Identify which cell holds the provided text, then report its [x, y] central coordinate. 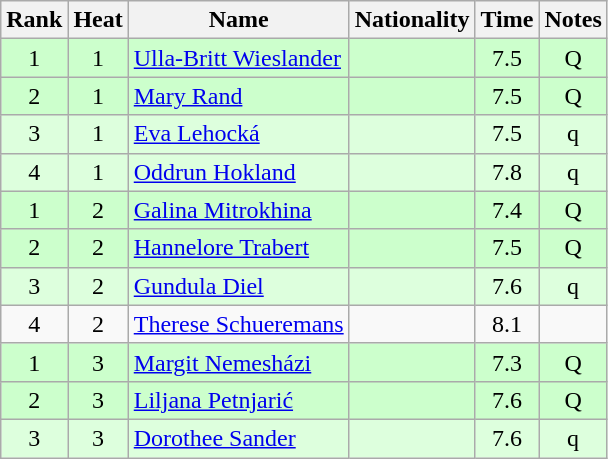
Notes [573, 20]
Mary Rand [238, 96]
Galina Mitrokhina [238, 210]
Nationality [412, 20]
7.3 [507, 362]
Ulla-Britt Wieslander [238, 58]
Therese Schueremans [238, 324]
Time [507, 20]
Heat [98, 20]
Rank [34, 20]
Liljana Petnjarić [238, 400]
Gundula Diel [238, 286]
Name [238, 20]
Eva Lehocká [238, 134]
Dorothee Sander [238, 438]
7.8 [507, 172]
7.4 [507, 210]
Hannelore Trabert [238, 248]
8.1 [507, 324]
Margit Nemesházi [238, 362]
Oddrun Hokland [238, 172]
